Determine the (X, Y) coordinate at the center of the cell enclosing the given text.  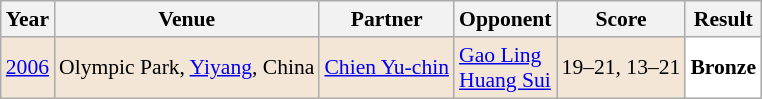
Bronze (723, 68)
Chien Yu-chin (386, 68)
Opponent (506, 19)
Partner (386, 19)
Year (28, 19)
Olympic Park, Yiyang, China (186, 68)
19–21, 13–21 (622, 68)
Score (622, 19)
Gao Ling Huang Sui (506, 68)
Venue (186, 19)
2006 (28, 68)
Result (723, 19)
